Output the [X, Y] coordinate of the center of the cell containing the given text.  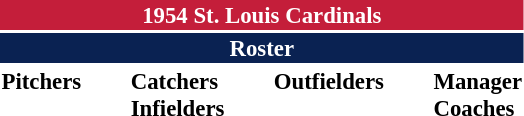
Roster [262, 48]
1954 St. Louis Cardinals [262, 15]
